Provide the [X, Y] coordinate of the cell's center where the given text is located.  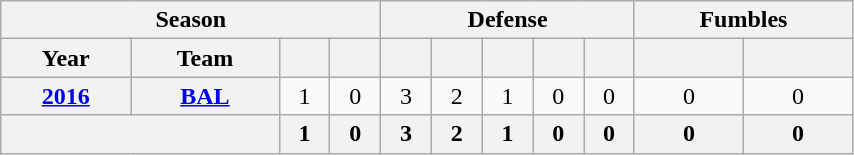
Fumbles [743, 20]
BAL [206, 96]
Defense [508, 20]
2016 [66, 96]
Season [191, 20]
Year [66, 58]
Team [206, 58]
